Find where the given text appears and provide that cell's center as (X, Y) coordinate. 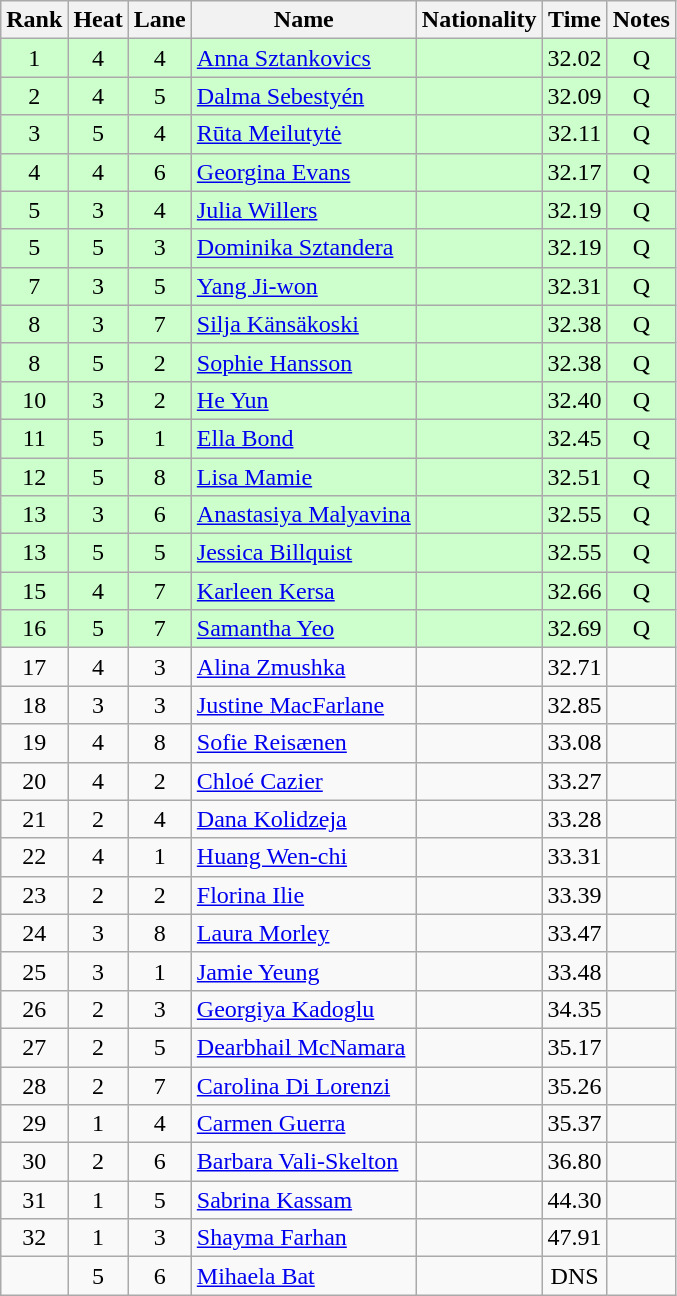
Julia Willers (304, 210)
33.08 (574, 743)
Barbara Vali-Skelton (304, 1162)
Georgiya Kadoglu (304, 1009)
32.02 (574, 58)
33.39 (574, 895)
32 (34, 1238)
Justine MacFarlane (304, 705)
44.30 (574, 1200)
Name (304, 20)
22 (34, 857)
Laura Morley (304, 933)
10 (34, 400)
33.47 (574, 933)
32.09 (574, 96)
18 (34, 705)
32.66 (574, 591)
Jamie Yeung (304, 971)
25 (34, 971)
12 (34, 477)
Dearbhail McNamara (304, 1047)
Mihaela Bat (304, 1276)
32.40 (574, 400)
Yang Ji-won (304, 286)
36.80 (574, 1162)
Anna Sztankovics (304, 58)
Nationality (479, 20)
Notes (641, 20)
20 (34, 781)
17 (34, 667)
Georgina Evans (304, 172)
Rank (34, 20)
31 (34, 1200)
Florina Ilie (304, 895)
Lane (160, 20)
DNS (574, 1276)
32.51 (574, 477)
32.31 (574, 286)
32.85 (574, 705)
Anastasiya Malyavina (304, 515)
Karleen Kersa (304, 591)
32.45 (574, 438)
Sabrina Kassam (304, 1200)
47.91 (574, 1238)
32.17 (574, 172)
Silja Känsäkoski (304, 324)
19 (34, 743)
Jessica Billquist (304, 553)
30 (34, 1162)
Carolina Di Lorenzi (304, 1085)
Huang Wen-chi (304, 857)
35.26 (574, 1085)
21 (34, 819)
33.48 (574, 971)
15 (34, 591)
34.35 (574, 1009)
Dalma Sebestyén (304, 96)
24 (34, 933)
28 (34, 1085)
11 (34, 438)
32.11 (574, 134)
Shayma Farhan (304, 1238)
32.69 (574, 629)
Samantha Yeo (304, 629)
26 (34, 1009)
Carmen Guerra (304, 1124)
16 (34, 629)
29 (34, 1124)
Lisa Mamie (304, 477)
Chloé Cazier (304, 781)
27 (34, 1047)
He Yun (304, 400)
Sofie Reisænen (304, 743)
Alina Zmushka (304, 667)
35.37 (574, 1124)
33.31 (574, 857)
Dominika Sztandera (304, 248)
Dana Kolidzeja (304, 819)
23 (34, 895)
Ella Bond (304, 438)
Time (574, 20)
Heat (98, 20)
32.71 (574, 667)
Rūta Meilutytė (304, 134)
33.27 (574, 781)
Sophie Hansson (304, 362)
33.28 (574, 819)
35.17 (574, 1047)
